Extract the [x, y] coordinate from the center of the cell holding the provided text.  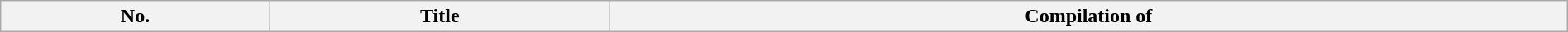
Compilation of [1088, 16]
Title [440, 16]
No. [136, 16]
